Capture the cell that displays the provided text and extract its [X, Y] central coordinate. 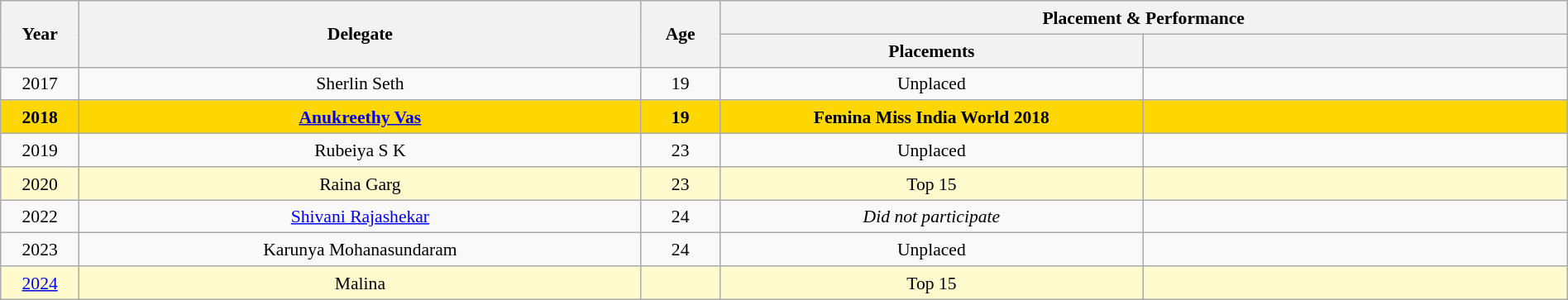
Malina [361, 283]
Placements [931, 50]
2020 [40, 183]
Year [40, 34]
Age [680, 34]
Anukreethy Vas [361, 117]
Sherlin Seth [361, 83]
Placement & Performance [1143, 17]
2024 [40, 283]
2022 [40, 217]
Shivani Rajashekar [361, 217]
2018 [40, 117]
2019 [40, 150]
Rubeiya S K [361, 150]
Delegate [361, 34]
Raina Garg [361, 183]
Did not participate [931, 217]
2017 [40, 83]
Karunya Mohanasundaram [361, 250]
2023 [40, 250]
Femina Miss India World 2018 [931, 117]
